Output the (X, Y) coordinate of the center of the cell containing the given text.  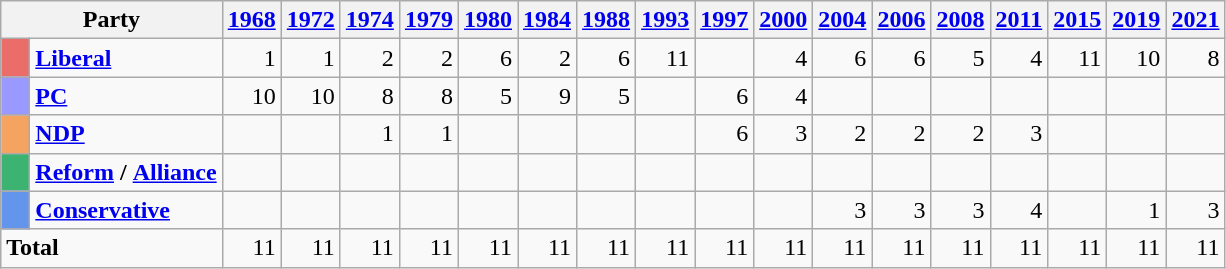
1974 (370, 20)
2021 (1196, 20)
2006 (902, 20)
2000 (784, 20)
2011 (1019, 20)
1972 (310, 20)
2019 (1136, 20)
Conservative (126, 210)
2015 (1078, 20)
1980 (488, 20)
NDP (126, 134)
1997 (724, 20)
1988 (606, 20)
9 (548, 96)
2004 (842, 20)
1979 (428, 20)
1968 (252, 20)
1993 (666, 20)
Liberal (126, 58)
1984 (548, 20)
Total (112, 248)
2008 (960, 20)
Reform / Alliance (126, 172)
PC (126, 96)
Party (112, 20)
